Provide the [x, y] coordinate of the cell's center where the given text is located.  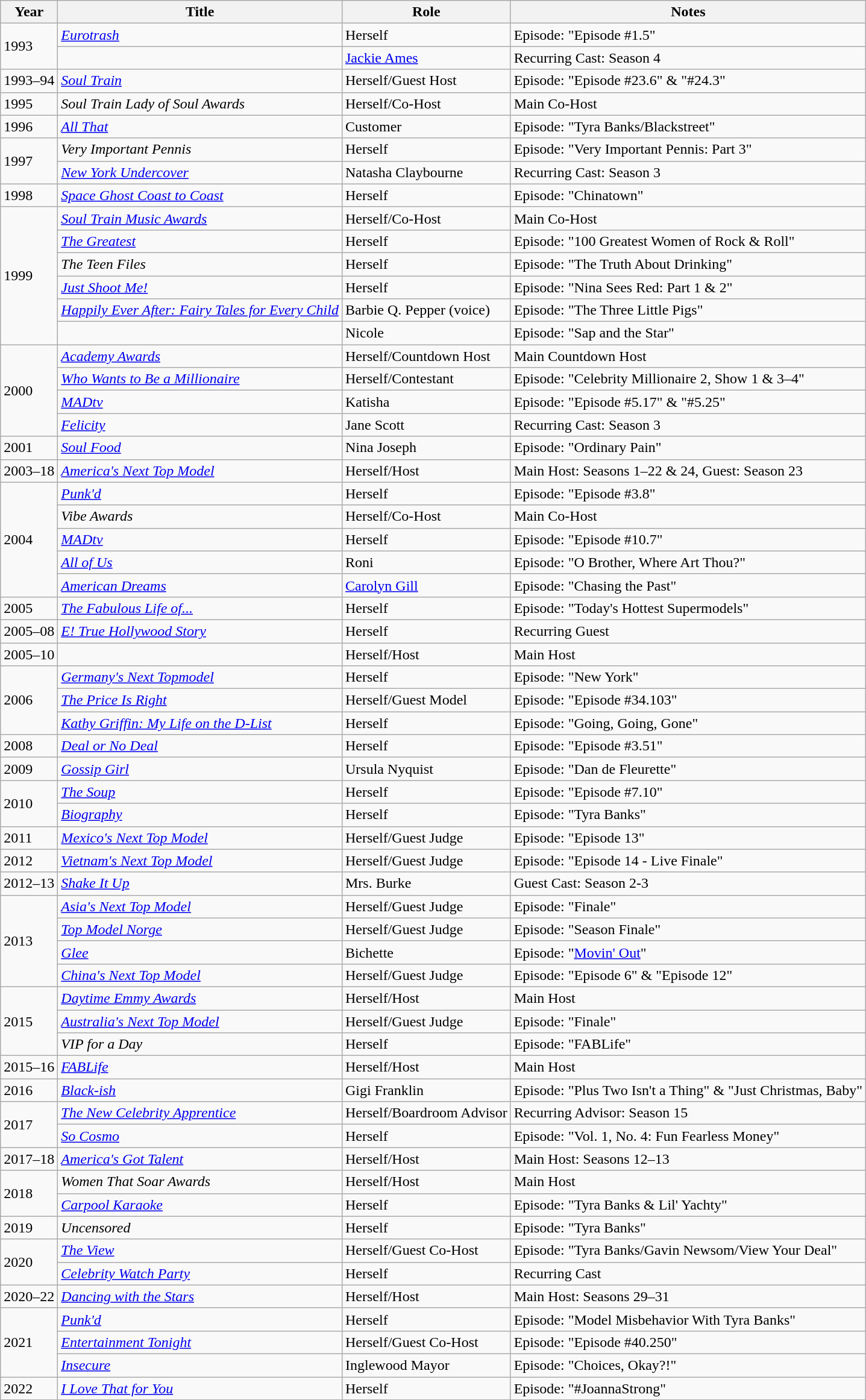
Episode: "#JoannaStrong" [688, 1388]
1997 [29, 161]
Title [200, 12]
1996 [29, 127]
2001 [29, 448]
The Teen Files [200, 264]
The View [200, 1251]
Episode: "Nina Sees Red: Part 1 & 2" [688, 287]
America's Got Talent [200, 1159]
Herself/Boardroom Advisor [426, 1113]
Herself/Guest Model [426, 700]
FABLife [200, 1067]
Soul Food [200, 448]
Top Model Norge [200, 929]
Episode: "Episode #1.5" [688, 35]
2020 [29, 1262]
Gossip Girl [200, 769]
Episode: "Choices, Okay?!" [688, 1365]
Jane Scott [426, 425]
Episode: "Going, Going, Gone" [688, 723]
2009 [29, 769]
Episode: "Plus Two Isn't a Thing" & "Just Christmas, Baby" [688, 1090]
Guest Cast: Season 2-3 [688, 884]
The Soup [200, 792]
Episode: "Celebrity Millionaire 2, Show 1 & 3–4" [688, 379]
Asia's Next Top Model [200, 906]
Episode: "Model Misbehavior With Tyra Banks" [688, 1319]
2013 [29, 941]
2003–18 [29, 471]
Episode: "Movin' Out" [688, 952]
Episode: "Very Important Pennis: Part 3" [688, 149]
Germany's Next Topmodel [200, 677]
Katisha [426, 402]
Carpool Karaoke [200, 1205]
Episode: "Episode #34.103" [688, 700]
Main Countdown Host [688, 356]
2019 [29, 1228]
Episode: "New York" [688, 677]
Episode: "Episode #10.7" [688, 539]
Episode: "Today's Hottest Supermodels" [688, 608]
Episode: "100 Greatest Women of Rock & Roll" [688, 241]
1998 [29, 195]
The New Celebrity Apprentice [200, 1113]
China's Next Top Model [200, 975]
Jackie Ames [426, 58]
2010 [29, 803]
2005–10 [29, 654]
Space Ghost Coast to Coast [200, 195]
Main Host: Seasons 29–31 [688, 1296]
Recurring Guest [688, 631]
1993–94 [29, 81]
2004 [29, 539]
Soul Train Music Awards [200, 218]
Mrs. Burke [426, 884]
Who Wants to Be a Millionaire [200, 379]
2016 [29, 1090]
2017 [29, 1125]
Episode: "Tyra Banks/Blackstreet" [688, 127]
Mexico's Next Top Model [200, 838]
America's Next Top Model [200, 471]
All of Us [200, 562]
Episode: "Chasing the Past" [688, 585]
The Fabulous Life of... [200, 608]
Episode: "Episode #23.6" & "#24.3" [688, 81]
Recurring Cast [688, 1273]
Episode: "Tyra Banks & Lil' Yachty" [688, 1205]
Felicity [200, 425]
Episode: "Episode #3.51" [688, 746]
2020–22 [29, 1296]
Episode: "Episode #5.17" & "#5.25" [688, 402]
Biography [200, 815]
2012–13 [29, 884]
Women That Soar Awards [200, 1182]
Episode: "Vol. 1, No. 4: Fun Fearless Money" [688, 1136]
2017–18 [29, 1159]
The Greatest [200, 241]
Bichette [426, 952]
American Dreams [200, 585]
Glee [200, 952]
Episode: "Episode 6" & "Episode 12" [688, 975]
Soul Train Lady of Soul Awards [200, 104]
Episode: "The Truth About Drinking" [688, 264]
Recurring Advisor: Season 15 [688, 1113]
All That [200, 127]
Deal or No Deal [200, 746]
New York Undercover [200, 172]
1993 [29, 46]
Year [29, 12]
Episode: "Episode #3.8" [688, 494]
Episode: "Season Finale" [688, 929]
2022 [29, 1388]
Herself/Countdown Host [426, 356]
Barbie Q. Pepper (voice) [426, 310]
Vibe Awards [200, 516]
2021 [29, 1342]
Academy Awards [200, 356]
Natasha Claybourne [426, 172]
E! True Hollywood Story [200, 631]
Gigi Franklin [426, 1090]
Episode: "Chinatown" [688, 195]
Episode: "Episode 13" [688, 838]
2006 [29, 700]
Just Shoot Me! [200, 287]
Eurotrash [200, 35]
Ursula Nyquist [426, 769]
Herself/Guest Host [426, 81]
Nicole [426, 333]
I Love That for You [200, 1388]
Episode: "Episode 14 - Live Finale" [688, 861]
1999 [29, 275]
Insecure [200, 1365]
2011 [29, 838]
2008 [29, 746]
Episode: "O Brother, Where Art Thou?" [688, 562]
2005–08 [29, 631]
Roni [426, 562]
2015–16 [29, 1067]
Shake It Up [200, 884]
Black-ish [200, 1090]
Role [426, 12]
The Price Is Right [200, 700]
Episode: "Ordinary Pain" [688, 448]
Main Host: Seasons 12–13 [688, 1159]
Episode: "The Three Little Pigs" [688, 310]
Herself/Contestant [426, 379]
2005 [29, 608]
2015 [29, 1021]
Kathy Griffin: My Life on the D-List [200, 723]
2018 [29, 1193]
Episode: "FABLife" [688, 1044]
Very Important Pennis [200, 149]
2012 [29, 861]
Episode: "Episode #7.10" [688, 792]
Inglewood Mayor [426, 1365]
Episode: "Dan de Fleurette" [688, 769]
Dancing with the Stars [200, 1296]
Episode: "Tyra Banks/Gavin Newsom/View Your Deal" [688, 1251]
Vietnam's Next Top Model [200, 861]
Daytime Emmy Awards [200, 998]
Episode: "Episode #40.250" [688, 1342]
So Cosmo [200, 1136]
Notes [688, 12]
Celebrity Watch Party [200, 1273]
2000 [29, 391]
VIP for a Day [200, 1044]
Recurring Cast: Season 4 [688, 58]
Main Host: Seasons 1–22 & 24, Guest: Season 23 [688, 471]
Customer [426, 127]
1995 [29, 104]
Australia's Next Top Model [200, 1022]
Uncensored [200, 1228]
Carolyn Gill [426, 585]
Nina Joseph [426, 448]
Entertainment Tonight [200, 1342]
Happily Ever After: Fairy Tales for Every Child [200, 310]
Soul Train [200, 81]
Episode: "Sap and the Star" [688, 333]
